Return (X, Y) of the center of cell containing provided text 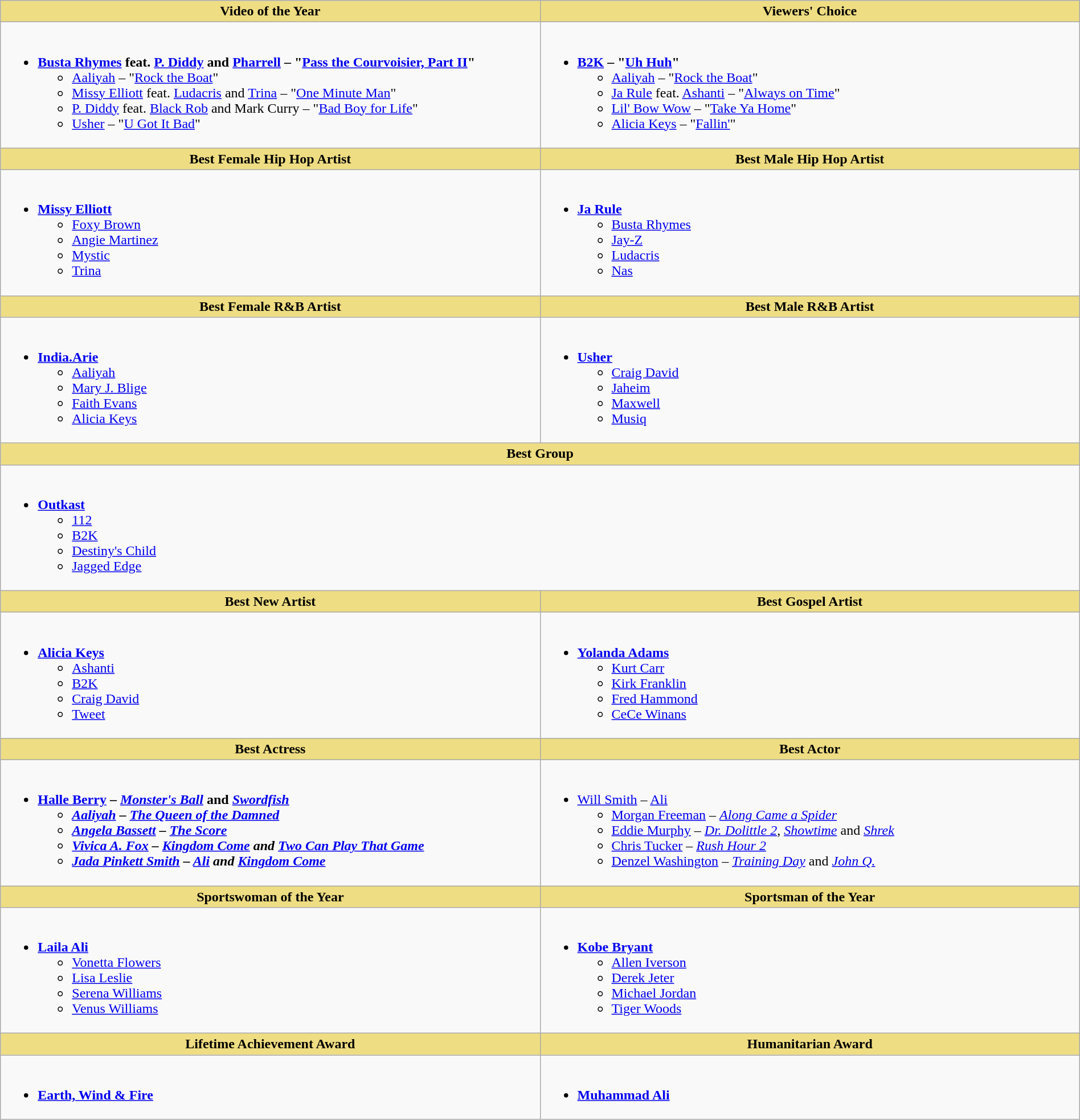
Best Actress (270, 749)
Outkast112B2KDestiny's ChildJagged Edge (540, 527)
India.ArieAaliyahMary J. BligeFaith EvansAlicia Keys (270, 380)
Best Male R&B Artist (810, 306)
Best Actor (810, 749)
Kobe BryantAllen IversonDerek JeterMichael JordanTiger Woods (810, 970)
Laila AliVonetta FlowersLisa LeslieSerena WilliamsVenus Williams (270, 970)
Viewers' Choice (810, 11)
Best Gospel Artist (810, 601)
Best Female Hip Hop Artist (270, 159)
Sportswoman of the Year (270, 897)
Yolanda AdamsKurt CarrKirk FranklinFred HammondCeCe Winans (810, 675)
Best New Artist (270, 601)
UsherCraig DavidJaheimMaxwellMusiq (810, 380)
Humanitarian Award (810, 1044)
Sportsman of the Year (810, 897)
Best Female R&B Artist (270, 306)
Video of the Year (270, 11)
Earth, Wind & Fire (270, 1088)
B2K – "Uh Huh"Aaliyah – "Rock the Boat"Ja Rule feat. Ashanti – "Always on Time"Lil' Bow Wow – "Take Ya Home"Alicia Keys – "Fallin'" (810, 85)
Best Group (540, 454)
Muhammad Ali (810, 1088)
Best Male Hip Hop Artist (810, 159)
Lifetime Achievement Award (270, 1044)
Alicia KeysAshantiB2KCraig DavidTweet (270, 675)
Missy ElliottFoxy BrownAngie MartinezMysticTrina (270, 232)
Ja RuleBusta RhymesJay-ZLudacrisNas (810, 232)
